Provide the [x, y] coordinate of the cell's center where the given text is located.  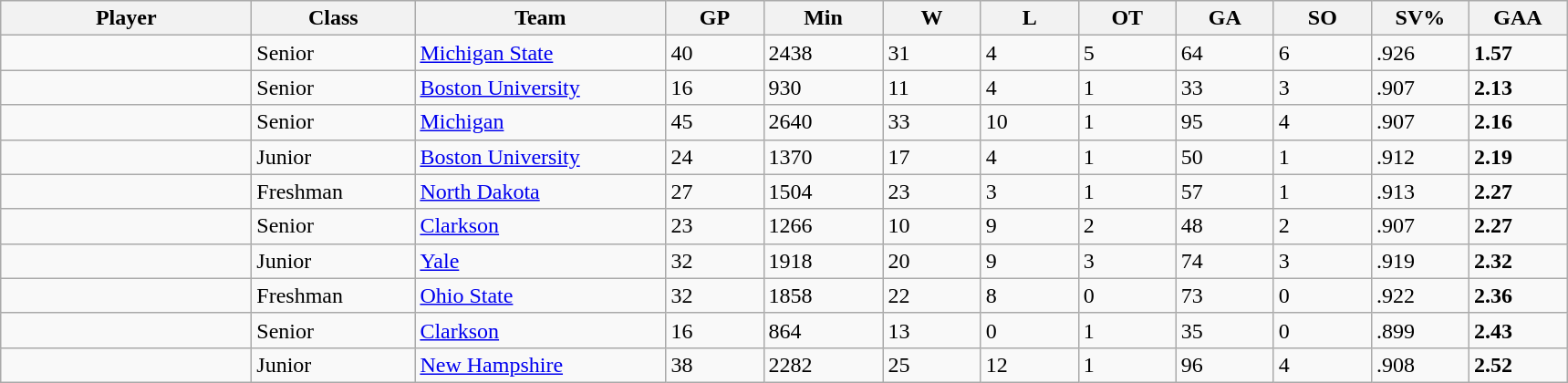
.899 [1419, 330]
2640 [823, 122]
22 [932, 295]
2.32 [1518, 261]
864 [823, 330]
Michigan State [540, 53]
2.16 [1518, 122]
35 [1224, 330]
11 [932, 88]
96 [1224, 365]
57 [1224, 191]
64 [1224, 53]
1.57 [1518, 53]
1918 [823, 261]
2438 [823, 53]
Min [823, 18]
8 [1029, 295]
27 [715, 191]
.912 [1419, 157]
2.43 [1518, 330]
48 [1224, 226]
New Hampshire [540, 365]
Class [334, 18]
.913 [1419, 191]
2.13 [1518, 88]
.926 [1419, 53]
6 [1323, 53]
45 [715, 122]
31 [932, 53]
.919 [1419, 261]
1266 [823, 226]
24 [715, 157]
W [932, 18]
2.52 [1518, 365]
GP [715, 18]
5 [1127, 53]
20 [932, 261]
1370 [823, 157]
GA [1224, 18]
Player [126, 18]
12 [1029, 365]
1504 [823, 191]
.922 [1419, 295]
North Dakota [540, 191]
13 [932, 330]
50 [1224, 157]
38 [715, 365]
Yale [540, 261]
73 [1224, 295]
74 [1224, 261]
2.19 [1518, 157]
L [1029, 18]
SO [1323, 18]
OT [1127, 18]
930 [823, 88]
95 [1224, 122]
2.36 [1518, 295]
25 [932, 365]
Ohio State [540, 295]
2282 [823, 365]
40 [715, 53]
.908 [1419, 365]
SV% [1419, 18]
17 [932, 157]
Michigan [540, 122]
Team [540, 18]
1858 [823, 295]
GAA [1518, 18]
